Return [x, y] of the center of cell containing provided text 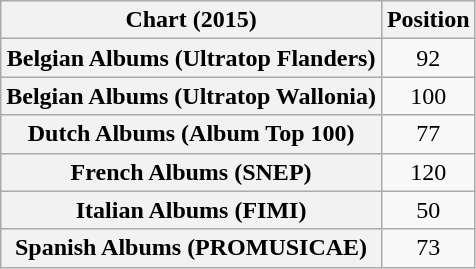
Chart (2015) [192, 20]
77 [428, 134]
Dutch Albums (Album Top 100) [192, 134]
Belgian Albums (Ultratop Flanders) [192, 58]
100 [428, 96]
92 [428, 58]
Italian Albums (FIMI) [192, 210]
Position [428, 20]
73 [428, 248]
50 [428, 210]
Belgian Albums (Ultratop Wallonia) [192, 96]
120 [428, 172]
French Albums (SNEP) [192, 172]
Spanish Albums (PROMUSICAE) [192, 248]
